Return (x, y) of the center of cell containing provided text 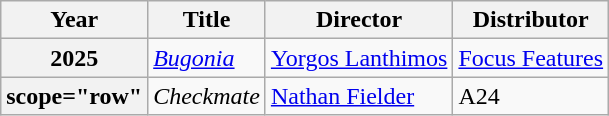
Director (359, 20)
scope="row" (74, 96)
Year (74, 20)
Bugonia (207, 58)
Checkmate (207, 96)
2025 (74, 58)
A24 (531, 96)
Nathan Fielder (359, 96)
Distributor (531, 20)
Focus Features (531, 58)
Title (207, 20)
Yorgos Lanthimos (359, 58)
